Scan for the cell matching the given text and deliver its (X, Y) coordinate at center. 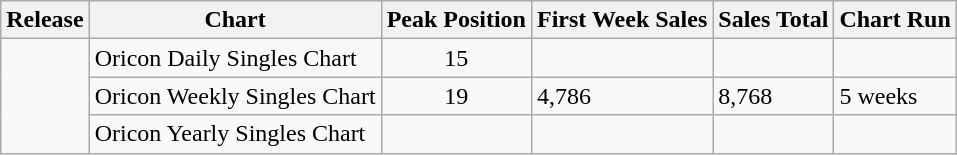
19 (456, 96)
Peak Position (456, 20)
Oricon Daily Singles Chart (235, 58)
8,768 (774, 96)
Oricon Weekly Singles Chart (235, 96)
First Week Sales (622, 20)
5 weeks (895, 96)
Chart (235, 20)
Oricon Yearly Singles Chart (235, 134)
Release (45, 20)
Sales Total (774, 20)
4,786 (622, 96)
Chart Run (895, 20)
15 (456, 58)
